Output the [x, y] coordinate of the center of the cell containing the given text.  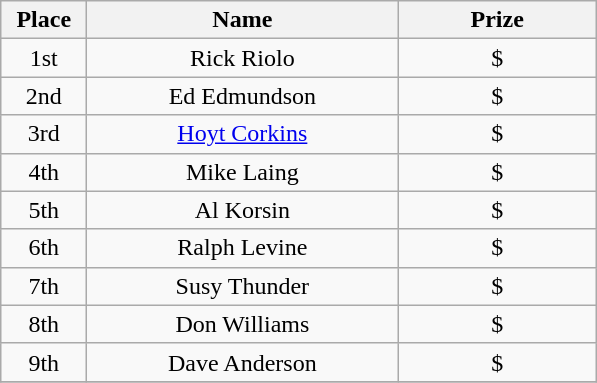
4th [44, 172]
Hoyt Corkins [242, 134]
Prize [498, 20]
1st [44, 58]
6th [44, 248]
Name [242, 20]
8th [44, 324]
2nd [44, 96]
Dave Anderson [242, 362]
Ralph Levine [242, 248]
Mike Laing [242, 172]
5th [44, 210]
7th [44, 286]
Place [44, 20]
Ed Edmundson [242, 96]
Rick Riolo [242, 58]
9th [44, 362]
Susy Thunder [242, 286]
Don Williams [242, 324]
Al Korsin [242, 210]
3rd [44, 134]
